Return the [X, Y] coordinate for the center point of the cell that contains the specified text.  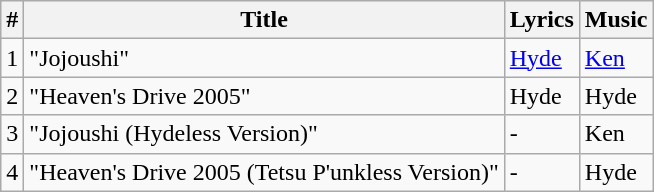
2 [12, 96]
"Heaven's Drive 2005" [264, 96]
"Heaven's Drive 2005 (Tetsu P'unkless Version)" [264, 172]
4 [12, 172]
Lyrics [542, 20]
3 [12, 134]
1 [12, 58]
# [12, 20]
"Jojoushi (Hydeless Version)" [264, 134]
Title [264, 20]
"Jojoushi" [264, 58]
Music [616, 20]
